Return the [X, Y] coordinate for the center point of the cell that contains the specified text.  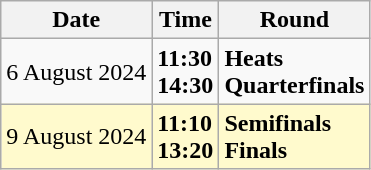
HeatsQuarterfinals [294, 72]
SemifinalsFinals [294, 136]
11:1013:20 [186, 136]
6 August 2024 [76, 72]
11:3014:30 [186, 72]
Round [294, 20]
Date [76, 20]
9 August 2024 [76, 136]
Time [186, 20]
